Locate the cell with the specified text and output its [x, y] center coordinate. 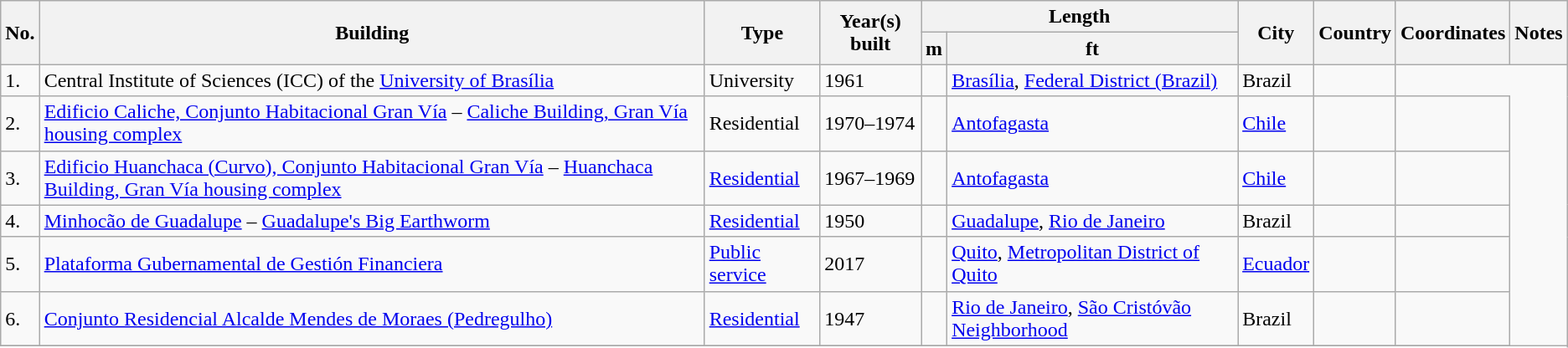
m [935, 49]
Guadalupe, Rio de Janeiro [1092, 221]
Central Institute of Sciences (ICC) of the University of Brasília [372, 80]
4. [20, 221]
Length [1080, 17]
1947 [871, 318]
Plataforma Gubernamental de Gestión Financiera [372, 264]
No. [20, 33]
2017 [871, 264]
2. [20, 124]
Edificio Huanchaca (Curvo), Conjunto Habitacional Gran Vía – Huanchaca Building, Gran Vía housing complex [372, 177]
Building [372, 33]
Quito, Metropolitan District of Quito [1092, 264]
Year(s) built [871, 33]
City [1277, 33]
University [762, 80]
1970–1974 [871, 124]
1967–1969 [871, 177]
1961 [871, 80]
Edificio Caliche, Conjunto Habitacional Gran Vía – Caliche Building, Gran Vía housing complex [372, 124]
1950 [871, 221]
1. [20, 80]
3. [20, 177]
Public service [762, 264]
Country [1355, 33]
Coordinates [1452, 33]
Ecuador [1277, 264]
Conjunto Residencial Alcalde Mendes de Moraes (Pedregulho) [372, 318]
6. [20, 318]
5. [20, 264]
Minhocão de Guadalupe – Guadalupe's Big Earthworm [372, 221]
Rio de Janeiro, São Cristóvão Neighborhood [1092, 318]
ft [1092, 49]
Type [762, 33]
Notes [1539, 33]
Brasília, Federal District (Brazil) [1092, 80]
